From the cell containing the given text, extract its center point as (X, Y) coordinate. 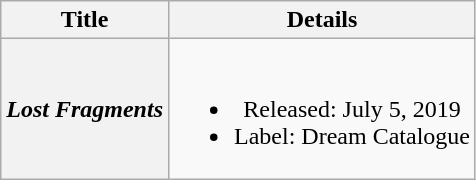
Title (85, 20)
Lost Fragments (85, 109)
Released: July 5, 2019Label: Dream Catalogue (322, 109)
Details (322, 20)
